Locate the cell with the specified text and output its (X, Y) center coordinate. 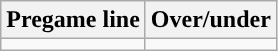
Over/under (210, 20)
Pregame line (74, 20)
